Return (X, Y) of the center of cell containing provided text 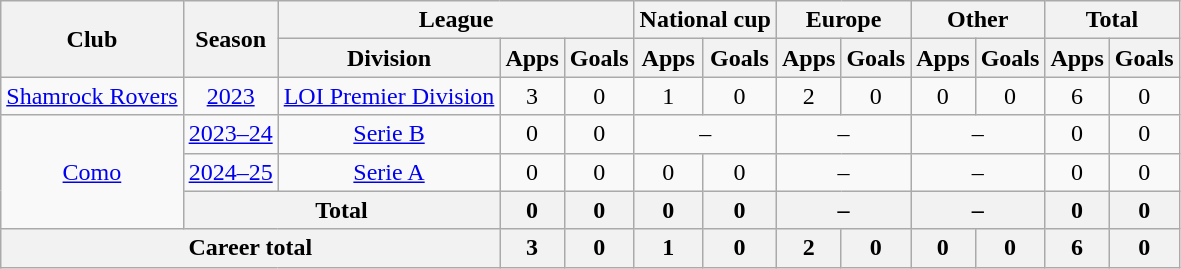
Career total (250, 248)
Como (92, 172)
Division (389, 58)
National cup (705, 20)
Serie A (389, 172)
Other (978, 20)
Club (92, 39)
2023–24 (230, 134)
League (456, 20)
Season (230, 39)
Europe (843, 20)
LOI Premier Division (389, 96)
2024–25 (230, 172)
Shamrock Rovers (92, 96)
2023 (230, 96)
Serie B (389, 134)
